Scan for the cell matching the given text and deliver its (X, Y) coordinate at center. 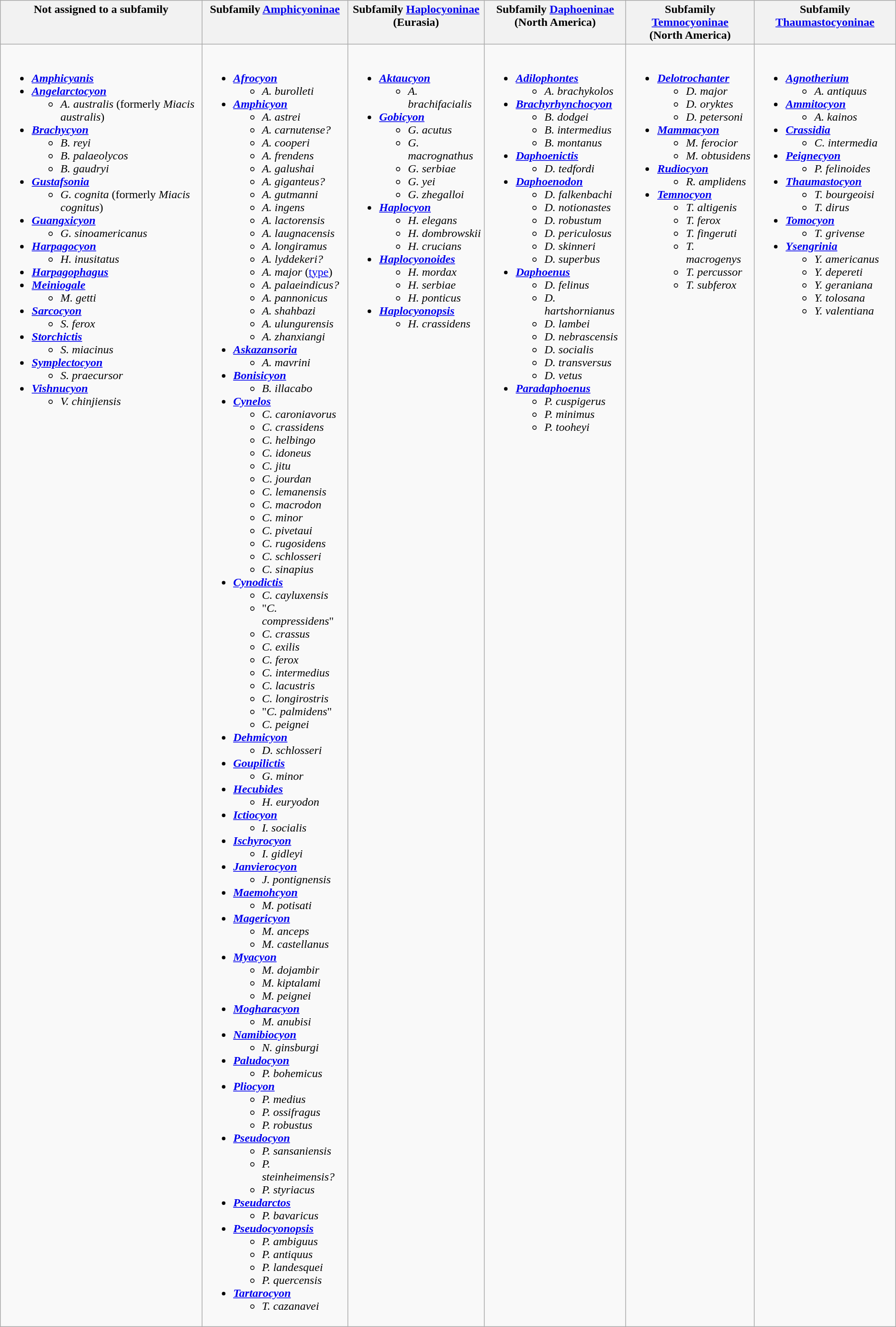
Subfamily Thaumastocyoninae (825, 22)
Subfamily Amphicyoninae (275, 22)
Not assigned to a subfamily (101, 22)
Subfamily Temnocyoninae(North America) (690, 22)
Subfamily Daphoeninae(North America) (555, 22)
Subfamily Haplocyoninae(Eurasia) (416, 22)
